Return the [x, y] coordinate for the center point of the cell that contains the specified text.  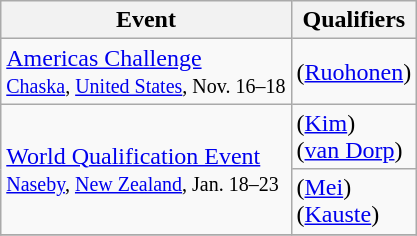
World Qualification Event Naseby, New Zealand, Jan. 18–23 [146, 169]
(Mei) (Kauste) [354, 202]
(Kim) (van Dorp) [354, 136]
Qualifiers [354, 20]
(Ruohonen) [354, 72]
Americas Challenge Chaska, United States, Nov. 16–18 [146, 72]
Event [146, 20]
